For the text-containing cell, return its midpoint in (X, Y) coordinate format. 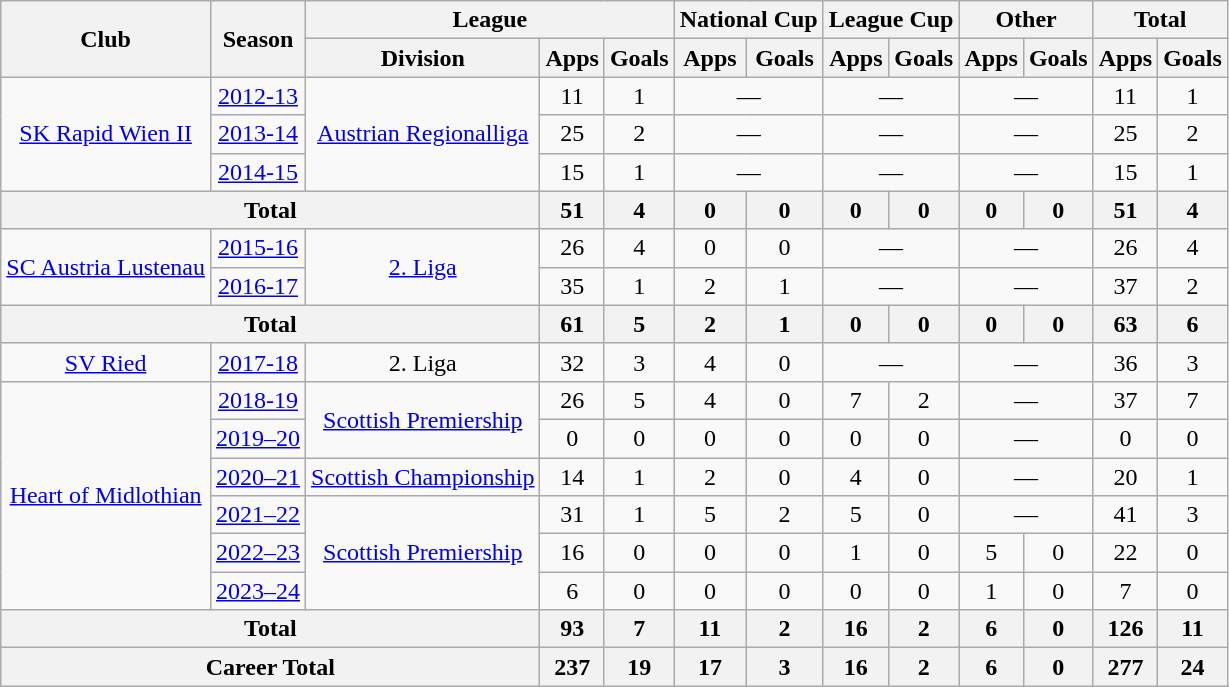
2017-18 (258, 362)
63 (1125, 324)
League (490, 20)
2014-15 (258, 172)
61 (572, 324)
SK Rapid Wien II (106, 134)
Season (258, 39)
35 (572, 286)
2015-16 (258, 248)
2012-13 (258, 96)
2019–20 (258, 438)
2018-19 (258, 400)
20 (1125, 477)
2022–23 (258, 553)
36 (1125, 362)
24 (1193, 667)
17 (710, 667)
41 (1125, 515)
Other (1026, 20)
SC Austria Lustenau (106, 267)
32 (572, 362)
Club (106, 39)
2023–24 (258, 591)
2020–21 (258, 477)
League Cup (891, 20)
22 (1125, 553)
93 (572, 629)
2021–22 (258, 515)
Scottish Championship (423, 477)
Division (423, 58)
SV Ried (106, 362)
31 (572, 515)
237 (572, 667)
126 (1125, 629)
14 (572, 477)
National Cup (748, 20)
Austrian Regionalliga (423, 134)
Career Total (270, 667)
277 (1125, 667)
2016-17 (258, 286)
2013-14 (258, 134)
19 (639, 667)
Heart of Midlothian (106, 495)
